Return the (X, Y) coordinate for the center point of the cell that contains the specified text.  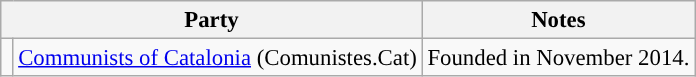
Notes (558, 20)
Communists of Catalonia (Comunistes.Cat) (218, 58)
Founded in November 2014. (558, 58)
Party (212, 20)
